Pinpoint the cell where the given text exists, returning its (X, Y) midpoint coordinate. 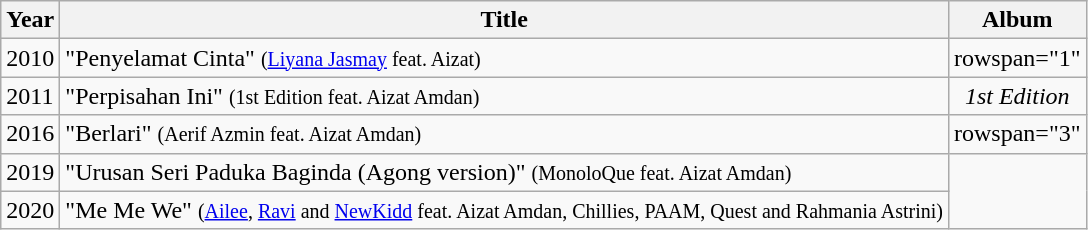
"Penyelamat Cinta" (Liyana Jasmay feat. Aizat) (504, 58)
2020 (30, 210)
1st Edition (1017, 96)
2016 (30, 134)
2011 (30, 96)
"Urusan Seri Paduka Baginda (Agong version)" (MonoloQue feat. Aizat Amdan) (504, 172)
"Berlari" (Aerif Azmin feat. Aizat Amdan) (504, 134)
rowspan="3" (1017, 134)
Title (504, 20)
Year (30, 20)
2019 (30, 172)
rowspan="1" (1017, 58)
Album (1017, 20)
2010 (30, 58)
"Perpisahan Ini" (1st Edition feat. Aizat Amdan) (504, 96)
"Me Me We" (Ailee, Ravi and NewKidd feat. Aizat Amdan, Chillies, PAAM, Quest and Rahmania Astrini) (504, 210)
